From the cell containing the given text, extract its center point as [X, Y] coordinate. 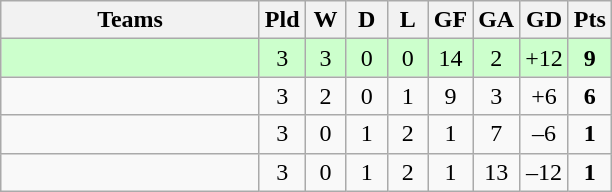
L [408, 20]
GA [496, 20]
D [366, 20]
–6 [544, 134]
W [326, 20]
6 [590, 96]
Pts [590, 20]
GF [450, 20]
13 [496, 172]
Teams [130, 20]
Pld [282, 20]
7 [496, 134]
GD [544, 20]
+6 [544, 96]
–12 [544, 172]
14 [450, 58]
+12 [544, 58]
